Locate the cell with the specified text and output its [X, Y] center coordinate. 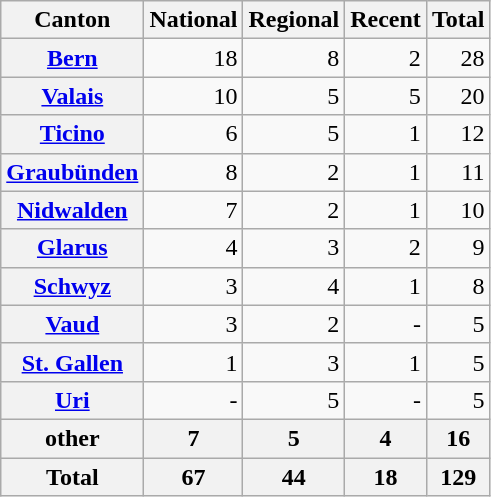
Recent [386, 20]
St. Gallen [72, 362]
16 [458, 438]
129 [458, 477]
Graubünden [72, 172]
Regional [294, 20]
44 [294, 477]
20 [458, 96]
Schwyz [72, 286]
6 [194, 134]
11 [458, 172]
Glarus [72, 248]
National [194, 20]
28 [458, 58]
other [72, 438]
9 [458, 248]
Uri [72, 400]
Canton [72, 20]
Ticino [72, 134]
12 [458, 134]
Bern [72, 58]
Nidwalden [72, 210]
Valais [72, 96]
Vaud [72, 324]
67 [194, 477]
